Output the [x, y] coordinate of the center of the cell containing the given text.  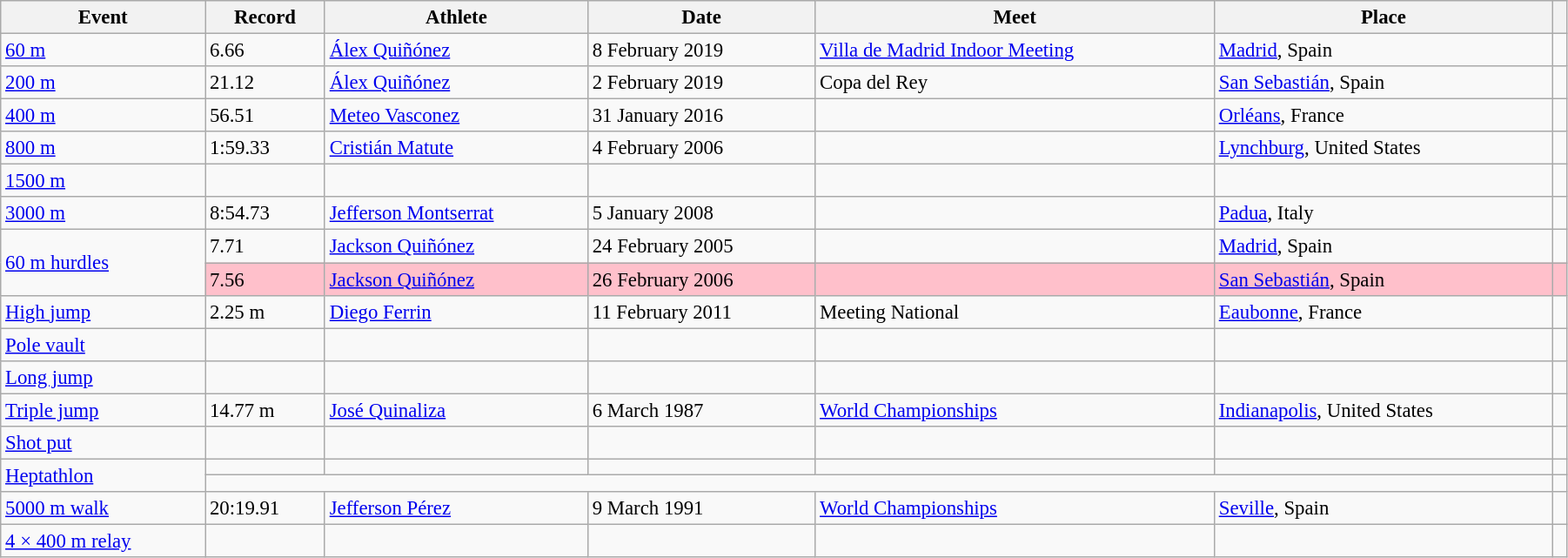
7.56 [265, 279]
Record [265, 17]
Padua, Italy [1384, 213]
11 February 2011 [701, 312]
6.66 [265, 50]
Meteo Vasconez [456, 116]
5000 m walk [103, 508]
Copa del Rey [1015, 83]
Meeting National [1015, 312]
Pole vault [103, 345]
400 m [103, 116]
Indianapolis, United States [1384, 410]
Diego Ferrin [456, 312]
24 February 2005 [701, 246]
Orléans, France [1384, 116]
1:59.33 [265, 148]
Seville, Spain [1384, 508]
Athlete [456, 17]
8 February 2019 [701, 50]
200 m [103, 83]
31 January 2016 [701, 116]
2 February 2019 [701, 83]
Eaubonne, France [1384, 312]
Meet [1015, 17]
3000 m [103, 213]
8:54.73 [265, 213]
800 m [103, 148]
4 × 400 m relay [103, 541]
Triple jump [103, 410]
4 February 2006 [701, 148]
Cristián Matute [456, 148]
José Quinaliza [456, 410]
26 February 2006 [701, 279]
5 January 2008 [701, 213]
14.77 m [265, 410]
7.71 [265, 246]
9 March 1991 [701, 508]
6 March 1987 [701, 410]
Long jump [103, 377]
Date [701, 17]
High jump [103, 312]
20:19.91 [265, 508]
60 m [103, 50]
Jefferson Montserrat [456, 213]
Jefferson Pérez [456, 508]
Heptathlon [103, 475]
2.25 m [265, 312]
Event [103, 17]
Villa de Madrid Indoor Meeting [1015, 50]
Lynchburg, United States [1384, 148]
1500 m [103, 181]
56.51 [265, 116]
21.12 [265, 83]
Place [1384, 17]
Shot put [103, 443]
60 m hurdles [103, 263]
